Find where the given text appears and provide that cell's center as [X, Y] coordinate. 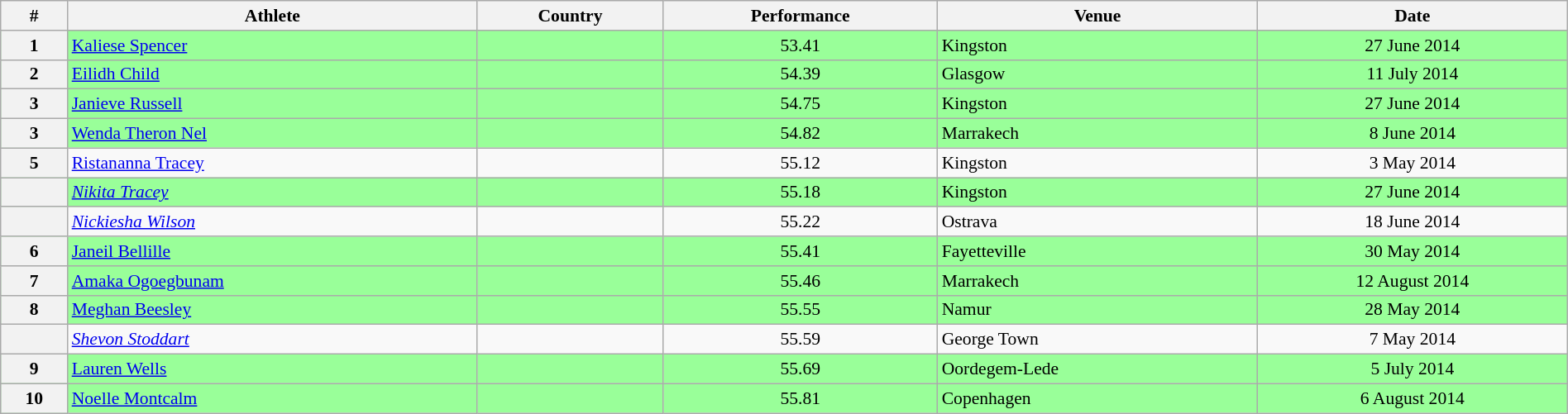
10 [35, 398]
3 May 2014 [1413, 163]
54.75 [801, 104]
7 May 2014 [1413, 340]
55.59 [801, 340]
5 July 2014 [1413, 369]
Lauren Wells [273, 369]
6 [35, 251]
53.41 [801, 45]
55.22 [801, 222]
54.82 [801, 134]
Nickiesha Wilson [273, 222]
George Town [1098, 340]
55.12 [801, 163]
55.41 [801, 251]
7 [35, 281]
Glasgow [1098, 74]
Kaliese Spencer [273, 45]
Shevon Stoddart [273, 340]
Performance [801, 16]
11 July 2014 [1413, 74]
12 August 2014 [1413, 281]
55.69 [801, 369]
Eilidh Child [273, 74]
9 [35, 369]
8 June 2014 [1413, 134]
5 [35, 163]
Country [571, 16]
55.46 [801, 281]
Fayetteville [1098, 251]
Date [1413, 16]
Athlete [273, 16]
18 June 2014 [1413, 222]
Venue [1098, 16]
Janeil Bellille [273, 251]
30 May 2014 [1413, 251]
Copenhagen [1098, 398]
2 [35, 74]
Oordegem-Lede [1098, 369]
54.39 [801, 74]
Ostrava [1098, 222]
Ristananna Tracey [273, 163]
55.18 [801, 193]
6 August 2014 [1413, 398]
8 [35, 310]
Noelle Montcalm [273, 398]
55.55 [801, 310]
# [35, 16]
Namur [1098, 310]
Janieve Russell [273, 104]
28 May 2014 [1413, 310]
Meghan Beesley [273, 310]
55.81 [801, 398]
Wenda Theron Nel [273, 134]
Nikita Tracey [273, 193]
Amaka Ogoegbunam [273, 281]
1 [35, 45]
